For the text-containing cell, return its midpoint in (x, y) coordinate format. 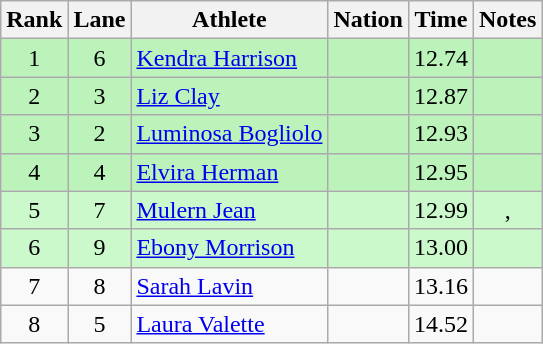
Sarah Lavin (230, 286)
Elvira Herman (230, 172)
Rank (34, 20)
Luminosa Bogliolo (230, 134)
1 (34, 58)
, (507, 210)
Athlete (230, 20)
13.16 (440, 286)
Time (440, 20)
Liz Clay (230, 96)
14.52 (440, 324)
Ebony Morrison (230, 248)
9 (100, 248)
12.87 (440, 96)
Nation (368, 20)
Kendra Harrison (230, 58)
Mulern Jean (230, 210)
12.74 (440, 58)
12.95 (440, 172)
13.00 (440, 248)
12.93 (440, 134)
12.99 (440, 210)
Lane (100, 20)
Notes (507, 20)
Laura Valette (230, 324)
